Scan for the cell matching the given text and deliver its [X, Y] coordinate at center. 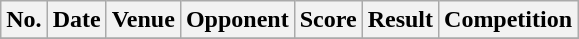
Venue [143, 20]
No. [24, 20]
Competition [508, 20]
Result [400, 20]
Opponent [237, 20]
Score [328, 20]
Date [76, 20]
